Scan for the cell matching the given text and deliver its (X, Y) coordinate at center. 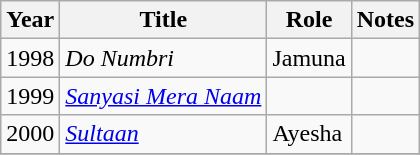
Ayesha (309, 134)
Jamuna (309, 58)
Title (164, 20)
2000 (30, 134)
Role (309, 20)
Year (30, 20)
1999 (30, 96)
1998 (30, 58)
Do Numbri (164, 58)
Sultaan (164, 134)
Sanyasi Mera Naam (164, 96)
Notes (385, 20)
